Capture the cell that displays the provided text and extract its (x, y) central coordinate. 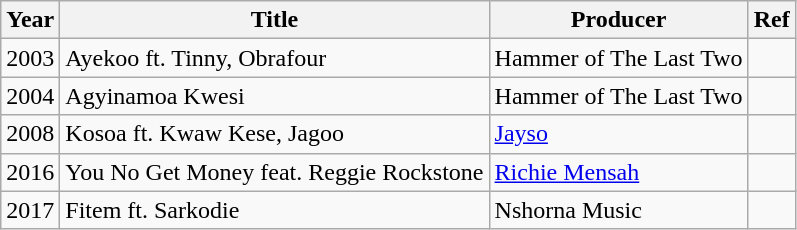
Richie Mensah (618, 172)
Jayso (618, 134)
Ayekoo ft. Tinny, Obrafour (274, 58)
Ref (772, 20)
Title (274, 20)
Producer (618, 20)
Kosoa ft. Kwaw Kese, Jagoo (274, 134)
Nshorna Music (618, 210)
Agyinamoa Kwesi (274, 96)
2003 (30, 58)
2004 (30, 96)
Fitem ft. Sarkodie (274, 210)
Year (30, 20)
2016 (30, 172)
You No Get Money feat. Reggie Rockstone (274, 172)
2008 (30, 134)
2017 (30, 210)
